Output the (X, Y) coordinate of the center of the cell containing the given text.  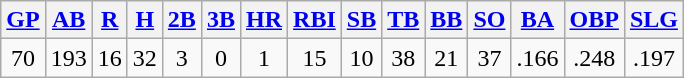
10 (361, 58)
OBP (594, 20)
0 (220, 58)
32 (144, 58)
BA (538, 20)
SB (361, 20)
.166 (538, 58)
RBI (315, 20)
GP (23, 20)
16 (110, 58)
SLG (654, 20)
.248 (594, 58)
3B (220, 20)
TB (404, 20)
37 (490, 58)
2B (182, 20)
HR (264, 20)
AB (68, 20)
21 (446, 58)
70 (23, 58)
1 (264, 58)
15 (315, 58)
3 (182, 58)
.197 (654, 58)
R (110, 20)
H (144, 20)
193 (68, 58)
BB (446, 20)
38 (404, 58)
SO (490, 20)
